Search for the cell housing the specified text and yield its (x, y) center coordinate. 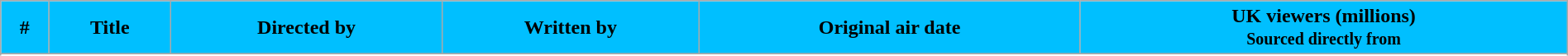
Written by (571, 28)
UK viewers (millions)Sourced directly from (1323, 28)
# (25, 28)
Directed by (307, 28)
Original air date (890, 28)
Title (110, 28)
